Return the (x, y) coordinate for the center point of the cell that contains the specified text.  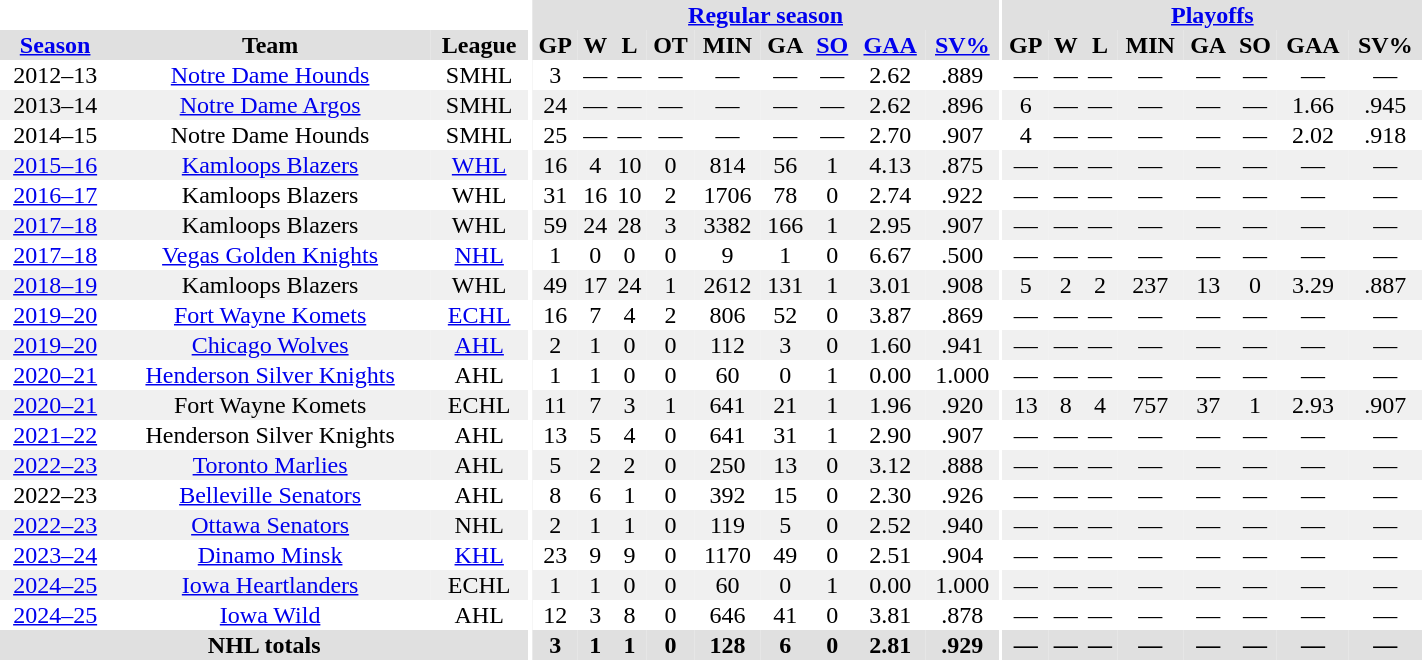
21 (786, 405)
.908 (962, 285)
25 (555, 135)
1170 (727, 555)
41 (786, 615)
.904 (962, 555)
.878 (962, 615)
23 (555, 555)
KHL (479, 555)
.875 (962, 165)
2.95 (890, 225)
3.12 (890, 465)
NHL totals (264, 645)
2.30 (890, 495)
3382 (727, 225)
52 (786, 315)
Ottawa Senators (270, 525)
119 (727, 525)
.920 (962, 405)
Team (270, 45)
2.81 (890, 645)
28 (629, 225)
2.90 (890, 435)
Iowa Wild (270, 615)
2.52 (890, 525)
Regular season (766, 15)
OT (671, 45)
757 (1150, 405)
3.87 (890, 315)
Belleville Senators (270, 495)
2014–15 (55, 135)
2023–24 (55, 555)
2.02 (1312, 135)
.945 (1386, 105)
131 (786, 285)
3.81 (890, 615)
Chicago Wolves (270, 345)
2612 (727, 285)
League (479, 45)
2015–16 (55, 165)
.889 (962, 75)
37 (1208, 405)
112 (727, 345)
646 (727, 615)
Vegas Golden Knights (270, 255)
1.60 (890, 345)
237 (1150, 285)
17 (595, 285)
.888 (962, 465)
78 (786, 195)
2018–19 (55, 285)
3.01 (890, 285)
2.74 (890, 195)
59 (555, 225)
15 (786, 495)
2.51 (890, 555)
.887 (1386, 285)
4.13 (890, 165)
Season (55, 45)
2016–17 (55, 195)
2.70 (890, 135)
11 (555, 405)
Playoffs (1212, 15)
12 (555, 615)
.500 (962, 255)
Dinamo Minsk (270, 555)
.922 (962, 195)
1.66 (1312, 105)
128 (727, 645)
250 (727, 465)
Notre Dame Argos (270, 105)
2.93 (1312, 405)
1706 (727, 195)
392 (727, 495)
Iowa Heartlanders (270, 585)
2013–14 (55, 105)
2021–22 (55, 435)
56 (786, 165)
.869 (962, 315)
.940 (962, 525)
.896 (962, 105)
2012–13 (55, 75)
.929 (962, 645)
3.29 (1312, 285)
Toronto Marlies (270, 465)
806 (727, 315)
1.96 (890, 405)
.941 (962, 345)
814 (727, 165)
.918 (1386, 135)
6.67 (890, 255)
166 (786, 225)
.926 (962, 495)
